From the cell containing the given text, extract its center point as (x, y) coordinate. 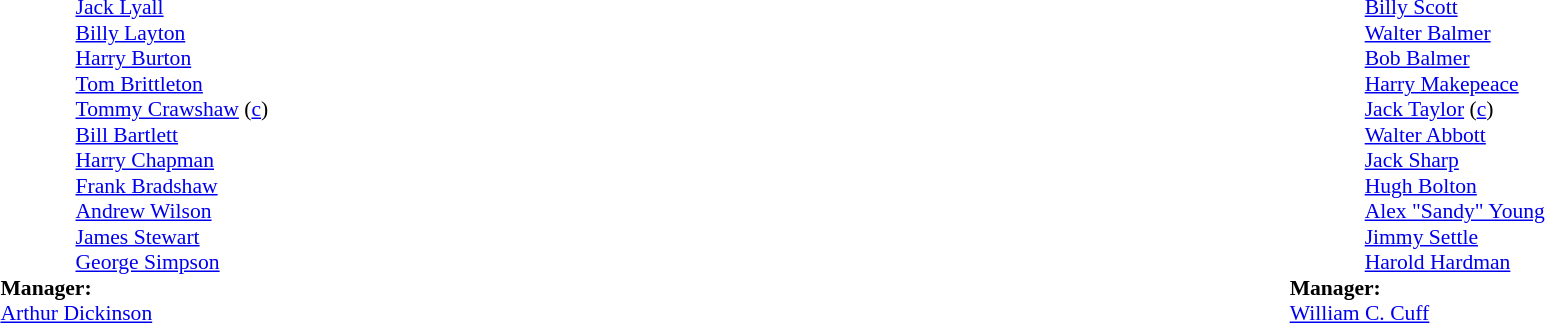
Bob Balmer (1455, 59)
Alex "Sandy" Young (1455, 211)
Harold Hardman (1455, 263)
Harry Burton (172, 59)
Tom Brittleton (172, 84)
Harry Chapman (172, 161)
Jimmy Settle (1455, 237)
Hugh Bolton (1455, 186)
James Stewart (172, 237)
Billy Layton (172, 33)
Frank Bradshaw (172, 186)
George Simpson (172, 263)
Walter Abbott (1455, 135)
Tommy Crawshaw (c) (172, 109)
Harry Makepeace (1455, 84)
Bill Bartlett (172, 135)
Jack Sharp (1455, 161)
Jack Taylor (c) (1455, 109)
Andrew Wilson (172, 211)
Walter Balmer (1455, 33)
